Locate the cell with the specified text and output its (x, y) center coordinate. 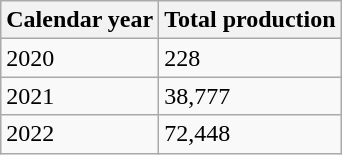
228 (250, 58)
2020 (80, 58)
38,777 (250, 96)
2021 (80, 96)
Calendar year (80, 20)
72,448 (250, 134)
Total production (250, 20)
2022 (80, 134)
